For the text-containing cell, return its midpoint in [X, Y] coordinate format. 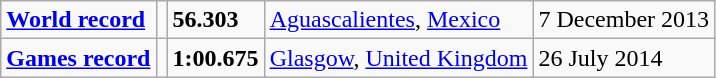
56.303 [216, 20]
26 July 2014 [624, 58]
1:00.675 [216, 58]
Glasgow, United Kingdom [398, 58]
World record [78, 20]
Games record [78, 58]
7 December 2013 [624, 20]
Aguascalientes, Mexico [398, 20]
